Provide the [x, y] coordinate of the cell's center where the given text is located.  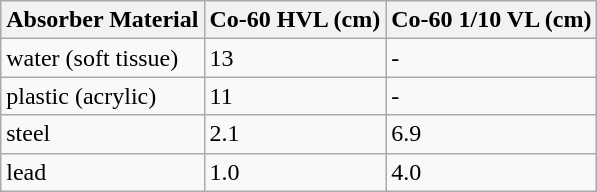
6.9 [492, 134]
2.1 [295, 134]
Co-60 1/10 VL (cm) [492, 20]
13 [295, 58]
Absorber Material [102, 20]
4.0 [492, 172]
lead [102, 172]
Co-60 HVL (cm) [295, 20]
steel [102, 134]
11 [295, 96]
plastic (acrylic) [102, 96]
1.0 [295, 172]
water (soft tissue) [102, 58]
